Output the [x, y] coordinate of the center of the cell containing the given text.  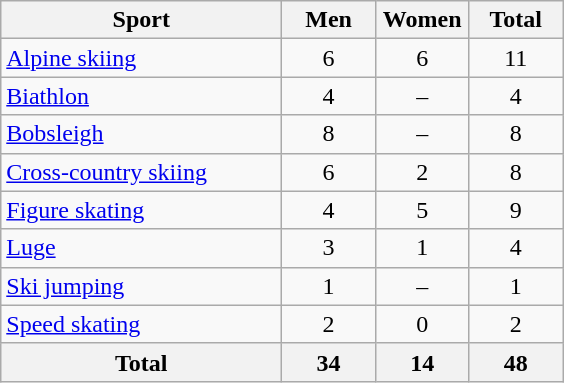
Women [422, 20]
34 [329, 362]
0 [422, 324]
Sport [142, 20]
Alpine skiing [142, 58]
Ski jumping [142, 286]
Cross-country skiing [142, 172]
Figure skating [142, 210]
Bobsleigh [142, 134]
Speed skating [142, 324]
48 [516, 362]
Biathlon [142, 96]
3 [329, 248]
11 [516, 58]
5 [422, 210]
9 [516, 210]
Luge [142, 248]
14 [422, 362]
Men [329, 20]
